Extract the [x, y] coordinate from the center of the cell holding the provided text.  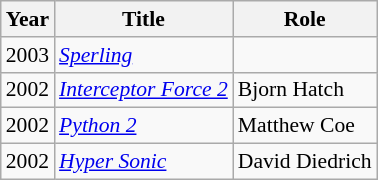
David Diedrich [305, 162]
Bjorn Hatch [305, 90]
Sperling [144, 55]
Role [305, 19]
Matthew Coe [305, 126]
Hyper Sonic [144, 162]
Interceptor Force 2 [144, 90]
Year [28, 19]
2003 [28, 55]
Title [144, 19]
Python 2 [144, 126]
